Search for the cell housing the specified text and yield its [x, y] center coordinate. 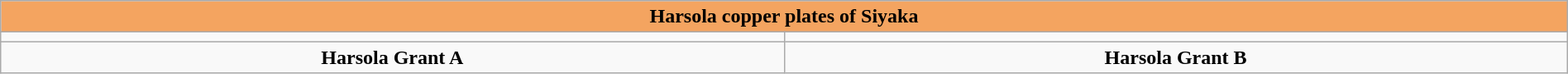
Harsola Grant B [1176, 57]
Harsola Grant A [392, 57]
Harsola copper plates of Siyaka [784, 17]
